Scan for the cell matching the given text and deliver its (x, y) coordinate at center. 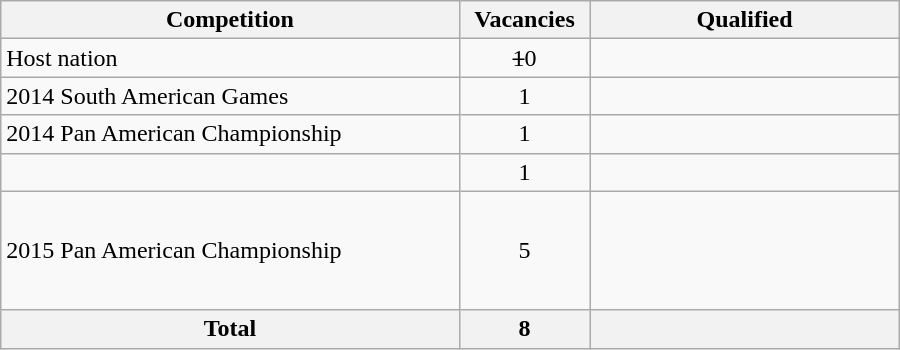
Total (230, 329)
10 (524, 58)
Competition (230, 20)
Qualified (744, 20)
5 (524, 250)
Host nation (230, 58)
2015 Pan American Championship (230, 250)
8 (524, 329)
2014 Pan American Championship (230, 134)
2014 South American Games (230, 96)
Vacancies (524, 20)
